Find where the given text appears and provide that cell's center as [x, y] coordinate. 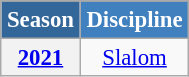
2021 [40, 58]
Slalom [134, 58]
Discipline [134, 20]
Season [40, 20]
